Provide the (x, y) coordinate of the cell's center where the given text is located.  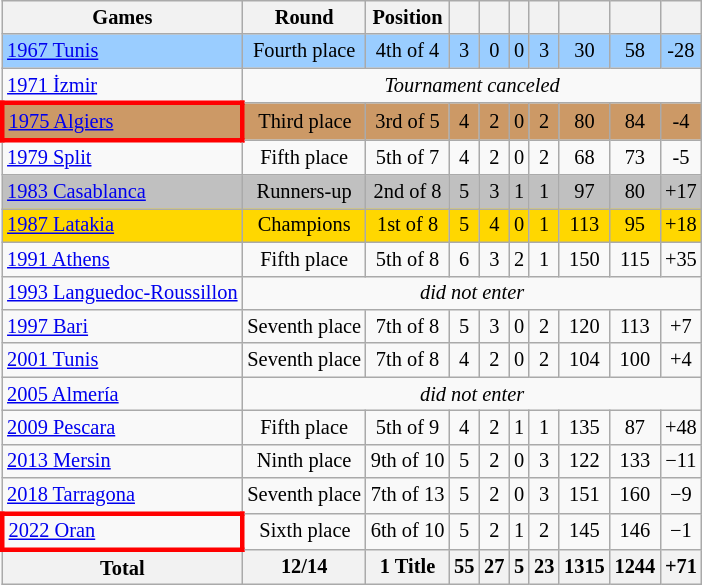
4th of 4 (408, 51)
-4 (681, 122)
2018 Tarragona (122, 496)
6 (464, 259)
97 (584, 192)
58 (635, 51)
Fourth place (304, 51)
Runners-up (304, 192)
6th of 10 (408, 532)
1991 Athens (122, 259)
1993 Languedoc-Roussillon (122, 293)
27 (494, 566)
1 Title (408, 566)
−11 (681, 461)
55 (464, 566)
100 (635, 360)
68 (584, 156)
−9 (681, 496)
5th of 7 (408, 156)
Total (122, 566)
1997 Bari (122, 326)
122 (584, 461)
1987 Latakia (122, 225)
−1 (681, 532)
+71 (681, 566)
95 (635, 225)
Sixth place (304, 532)
+4 (681, 360)
2022 Oran (122, 532)
2009 Pescara (122, 427)
5th of 8 (408, 259)
135 (584, 427)
1975 Algiers (122, 122)
145 (584, 532)
Third place (304, 122)
2nd of 8 (408, 192)
1315 (584, 566)
Round (304, 17)
84 (635, 122)
-5 (681, 156)
3rd of 5 (408, 122)
115 (635, 259)
1244 (635, 566)
5th of 9 (408, 427)
160 (635, 496)
151 (584, 496)
1971 İzmir (122, 86)
+17 (681, 192)
2005 Almería (122, 394)
+7 (681, 326)
+48 (681, 427)
146 (635, 532)
73 (635, 156)
30 (584, 51)
1st of 8 (408, 225)
Champions (304, 225)
12/14 (304, 566)
104 (584, 360)
23 (544, 566)
Position (408, 17)
133 (635, 461)
1983 Casablanca (122, 192)
Tournament canceled (472, 86)
1979 Split (122, 156)
87 (635, 427)
7th of 13 (408, 496)
1967 Tunis (122, 51)
Games (122, 17)
150 (584, 259)
9th of 10 (408, 461)
+35 (681, 259)
120 (584, 326)
2013 Mersin (122, 461)
Ninth place (304, 461)
-28 (681, 51)
+18 (681, 225)
2001 Tunis (122, 360)
